Determine the (x, y) coordinate at the center of the cell enclosing the given text.  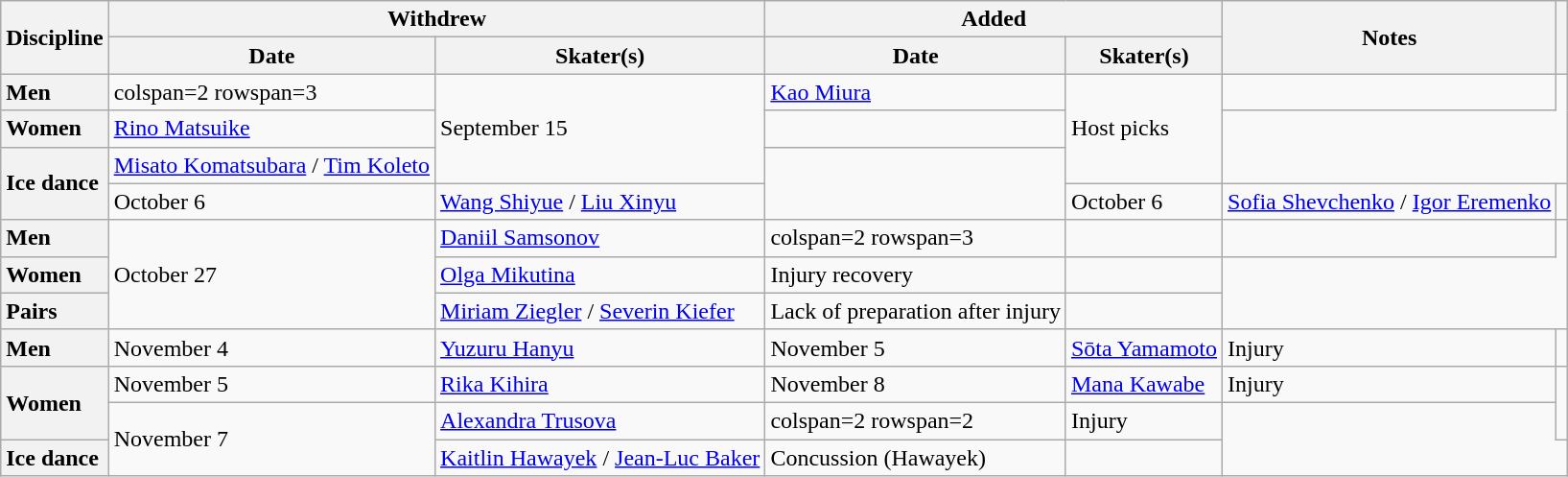
November 7 (271, 439)
September 15 (600, 129)
Sofia Shevchenko / Igor Eremenko (1390, 202)
Yuzuru Hanyu (600, 347)
Wang Shiyue / Liu Xinyu (600, 202)
Kao Miura (916, 92)
Lack of preparation after injury (916, 311)
Olga Mikutina (600, 274)
Sōta Yamamoto (1143, 347)
Pairs (55, 311)
colspan=2 rowspan=2 (916, 420)
Withdrew (437, 19)
Notes (1390, 37)
Daniil Samsonov (600, 238)
Misato Komatsubara / Tim Koleto (271, 165)
Discipline (55, 37)
Added (994, 19)
Concussion (Hawayek) (916, 458)
Injury recovery (916, 274)
October 27 (271, 274)
Miriam Ziegler / Severin Kiefer (600, 311)
November 4 (271, 347)
Alexandra Trusova (600, 420)
Host picks (1143, 129)
Rino Matsuike (271, 129)
Rika Kihira (600, 384)
Mana Kawabe (1143, 384)
Kaitlin Hawayek / Jean-Luc Baker (600, 458)
November 8 (916, 384)
